For the text-containing cell, return its midpoint in (x, y) coordinate format. 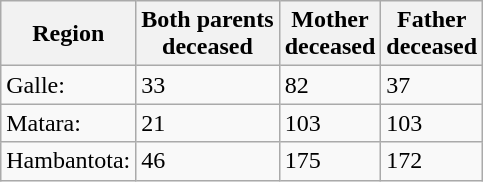
175 (330, 161)
Both parentsdeceased (208, 34)
Galle: (68, 85)
33 (208, 85)
Region (68, 34)
37 (432, 85)
Motherdeceased (330, 34)
82 (330, 85)
21 (208, 123)
Hambantota: (68, 161)
Matara: (68, 123)
46 (208, 161)
Fatherdeceased (432, 34)
172 (432, 161)
